Output the (X, Y) coordinate of the center of the cell containing the given text.  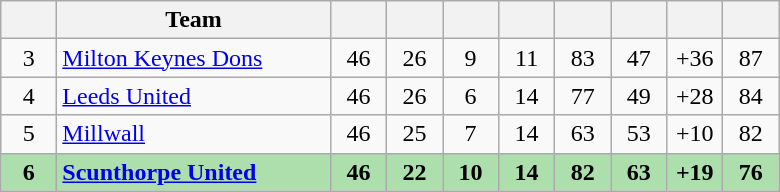
4 (29, 96)
Team (194, 20)
9 (470, 58)
7 (470, 134)
11 (527, 58)
84 (751, 96)
77 (583, 96)
+10 (695, 134)
22 (414, 172)
87 (751, 58)
+19 (695, 172)
10 (470, 172)
Leeds United (194, 96)
49 (639, 96)
5 (29, 134)
25 (414, 134)
53 (639, 134)
Millwall (194, 134)
Milton Keynes Dons (194, 58)
83 (583, 58)
76 (751, 172)
Scunthorpe United (194, 172)
+36 (695, 58)
47 (639, 58)
+28 (695, 96)
3 (29, 58)
